From the cell containing the given text, extract its center point as (X, Y) coordinate. 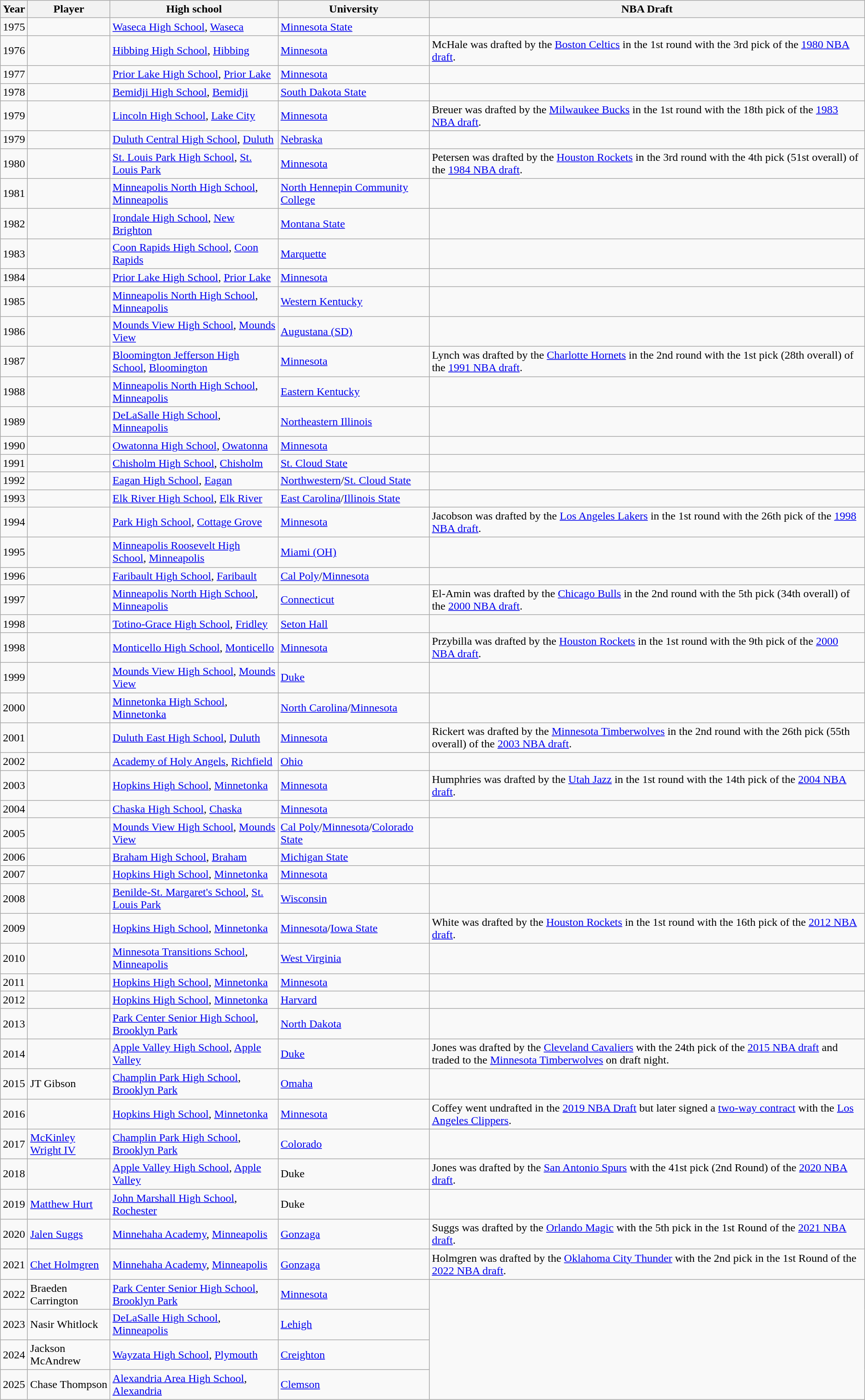
Petersen was drafted by the Houston Rockets in the 3rd round with the 4th pick (51st overall) of the 1984 NBA draft. (647, 164)
Seton Hall (354, 624)
Chet Holmgren (69, 1265)
1997 (14, 600)
Academy of Holy Angels, Richfield (194, 762)
JT Gibson (69, 1083)
1978 (14, 92)
Eagan High School, Eagan (194, 481)
2022 (14, 1294)
East Carolina/Illinois State (354, 498)
1980 (14, 164)
Bloomington Jefferson High School, Bloomington (194, 361)
El-Amin was drafted by the Chicago Bulls in the 2nd round with the 5th pick (34th overall) of the 2000 NBA draft. (647, 600)
St. Cloud State (354, 463)
High school (194, 9)
1994 (14, 522)
Nasir Whitlock (69, 1325)
West Virginia (354, 959)
Omaha (354, 1083)
Minnetonka High School, Minnetonka (194, 707)
Breuer was drafted by the Milwaukee Bucks in the 1st round with the 18th pick of the 1983 NBA draft. (647, 116)
Player (69, 9)
2020 (14, 1234)
Miami (OH) (354, 552)
2021 (14, 1265)
Alexandria Area High School, Alexandria (194, 1385)
Rickert was drafted by the Minnesota Timberwolves in the 2nd round with the 26th pick (55th overall) of the 2003 NBA draft. (647, 738)
2000 (14, 707)
1995 (14, 552)
Nebraska (354, 140)
Benilde-St. Margaret's School, St. Louis Park (194, 899)
St. Louis Park High School, St. Louis Park (194, 164)
1976 (14, 51)
1983 (14, 253)
Colorado (354, 1144)
Clemson (354, 1385)
1996 (14, 576)
2004 (14, 809)
2024 (14, 1354)
Lynch was drafted by the Charlotte Hornets in the 2nd round with the 1st pick (28th overall) of the 1991 NBA draft. (647, 361)
Lincoln High School, Lake City (194, 116)
White was drafted by the Houston Rockets in the 1st round with the 16th pick of the 2012 NBA draft. (647, 928)
Minnesota State (354, 27)
2013 (14, 1023)
1984 (14, 277)
Elk River High School, Elk River (194, 498)
North Dakota (354, 1023)
Wayzata High School, Plymouth (194, 1354)
2002 (14, 762)
2016 (14, 1114)
Jalen Suggs (69, 1234)
Minnesota Transitions School, Minneapolis (194, 959)
Western Kentucky (354, 301)
Park High School, Cottage Grove (194, 522)
Ohio (354, 762)
2001 (14, 738)
2010 (14, 959)
2008 (14, 899)
1993 (14, 498)
Minnesota/Iowa State (354, 928)
2005 (14, 833)
Coon Rapids High School, Coon Rapids (194, 253)
Duluth Central High School, Duluth (194, 140)
Totino-Grace High School, Fridley (194, 624)
1990 (14, 446)
Augustana (SD) (354, 332)
Michigan State (354, 857)
1999 (14, 678)
1986 (14, 332)
2011 (14, 982)
Monticello High School, Monticello (194, 647)
Harvard (354, 1000)
2009 (14, 928)
2017 (14, 1144)
Owatonna High School, Owatonna (194, 446)
1987 (14, 361)
Faribault High School, Faribault (194, 576)
Year (14, 9)
1982 (14, 224)
Northwestern/St. Cloud State (354, 481)
Braham High School, Braham (194, 857)
Chaska High School, Chaska (194, 809)
McKinley Wright IV (69, 1144)
Irondale High School, New Brighton (194, 224)
Jones was drafted by the San Antonio Spurs with the 41st pick (2nd Round) of the 2020 NBA draft. (647, 1174)
2006 (14, 857)
Hibbing High School, Hibbing (194, 51)
Bemidji High School, Bemidji (194, 92)
2018 (14, 1174)
Chase Thompson (69, 1385)
NBA Draft (647, 9)
Braeden Carrington (69, 1294)
South Dakota State (354, 92)
2012 (14, 1000)
Lehigh (354, 1325)
Wisconsin (354, 899)
Eastern Kentucky (354, 392)
Chisholm High School, Chisholm (194, 463)
Suggs was drafted by the Orlando Magic with the 5th pick in the 1st Round of the 2021 NBA draft. (647, 1234)
John Marshall High School, Rochester (194, 1204)
Northeastern Illinois (354, 422)
Connecticut (354, 600)
Jacobson was drafted by the Los Angeles Lakers in the 1st round with the 26th pick of the 1998 NBA draft. (647, 522)
University (354, 9)
Humphries was drafted by the Utah Jazz in the 1st round with the 14th pick of the 2004 NBA draft. (647, 786)
Matthew Hurt (69, 1204)
Holmgren was drafted by the Oklahoma City Thunder with the 2nd pick in the 1st Round of the 2022 NBA draft. (647, 1265)
2003 (14, 786)
Cal Poly/Minnesota (354, 576)
1977 (14, 74)
North Hennepin Community College (354, 193)
Cal Poly/Minnesota/Colorado State (354, 833)
2015 (14, 1083)
1991 (14, 463)
2014 (14, 1054)
Jackson McAndrew (69, 1354)
McHale was drafted by the Boston Celtics in the 1st round with the 3rd pick of the 1980 NBA draft. (647, 51)
1981 (14, 193)
Jones was drafted by the Cleveland Cavaliers with the 24th pick of the 2015 NBA draft and traded to the Minnesota Timberwolves on draft night. (647, 1054)
1988 (14, 392)
2025 (14, 1385)
Duluth East High School, Duluth (194, 738)
1985 (14, 301)
Waseca High School, Waseca (194, 27)
1975 (14, 27)
2023 (14, 1325)
2019 (14, 1204)
North Carolina/Minnesota (354, 707)
Montana State (354, 224)
1992 (14, 481)
Marquette (354, 253)
Coffey went undrafted in the 2019 NBA Draft but later signed a two-way contract with the Los Angeles Clippers. (647, 1114)
1989 (14, 422)
Przybilla was drafted by the Houston Rockets in the 1st round with the 9th pick of the 2000 NBA draft. (647, 647)
2007 (14, 874)
Minneapolis Roosevelt High School, Minneapolis (194, 552)
Creighton (354, 1354)
